Capture the cell that displays the provided text and extract its (X, Y) central coordinate. 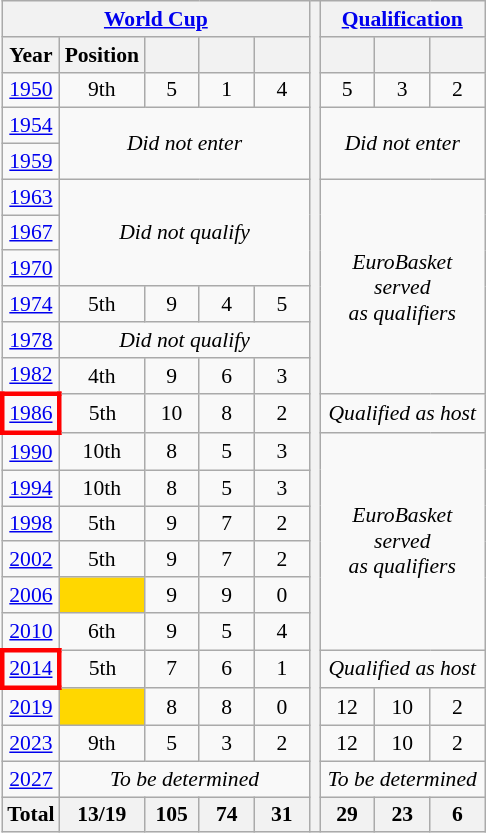
1954 (30, 126)
1994 (30, 488)
2023 (30, 744)
1974 (30, 304)
2027 (30, 779)
1986 (30, 414)
4th (102, 376)
2010 (30, 632)
6th (102, 632)
Position (102, 55)
1970 (30, 269)
Year (30, 55)
World Cup (156, 19)
1982 (30, 376)
1959 (30, 162)
2002 (30, 560)
31 (282, 815)
2006 (30, 595)
29 (348, 815)
1967 (30, 233)
Qualification (402, 19)
1990 (30, 452)
1950 (30, 90)
23 (402, 815)
2019 (30, 708)
2014 (30, 670)
Total (30, 815)
1998 (30, 524)
1978 (30, 340)
105 (172, 815)
74 (226, 815)
13/19 (102, 815)
1963 (30, 197)
